Detect which cell encompasses the target text, then output its [x, y] center coordinate. 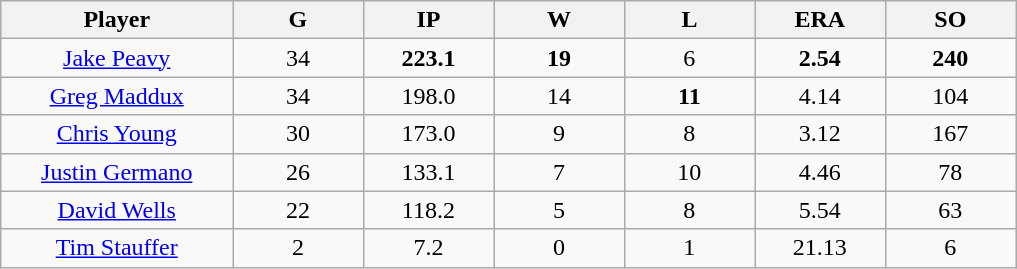
Jake Peavy [117, 58]
2.54 [820, 58]
19 [559, 58]
5.54 [820, 210]
173.0 [428, 134]
1 [689, 248]
133.1 [428, 172]
W [559, 20]
26 [298, 172]
30 [298, 134]
118.2 [428, 210]
Tim Stauffer [117, 248]
SO [950, 20]
4.14 [820, 96]
167 [950, 134]
21.13 [820, 248]
11 [689, 96]
G [298, 20]
7.2 [428, 248]
22 [298, 210]
0 [559, 248]
7 [559, 172]
5 [559, 210]
David Wells [117, 210]
223.1 [428, 58]
Chris Young [117, 134]
Player [117, 20]
240 [950, 58]
14 [559, 96]
78 [950, 172]
63 [950, 210]
ERA [820, 20]
IP [428, 20]
Greg Maddux [117, 96]
L [689, 20]
3.12 [820, 134]
198.0 [428, 96]
Justin Germano [117, 172]
9 [559, 134]
104 [950, 96]
4.46 [820, 172]
2 [298, 248]
10 [689, 172]
